Detect which cell encompasses the target text, then output its [x, y] center coordinate. 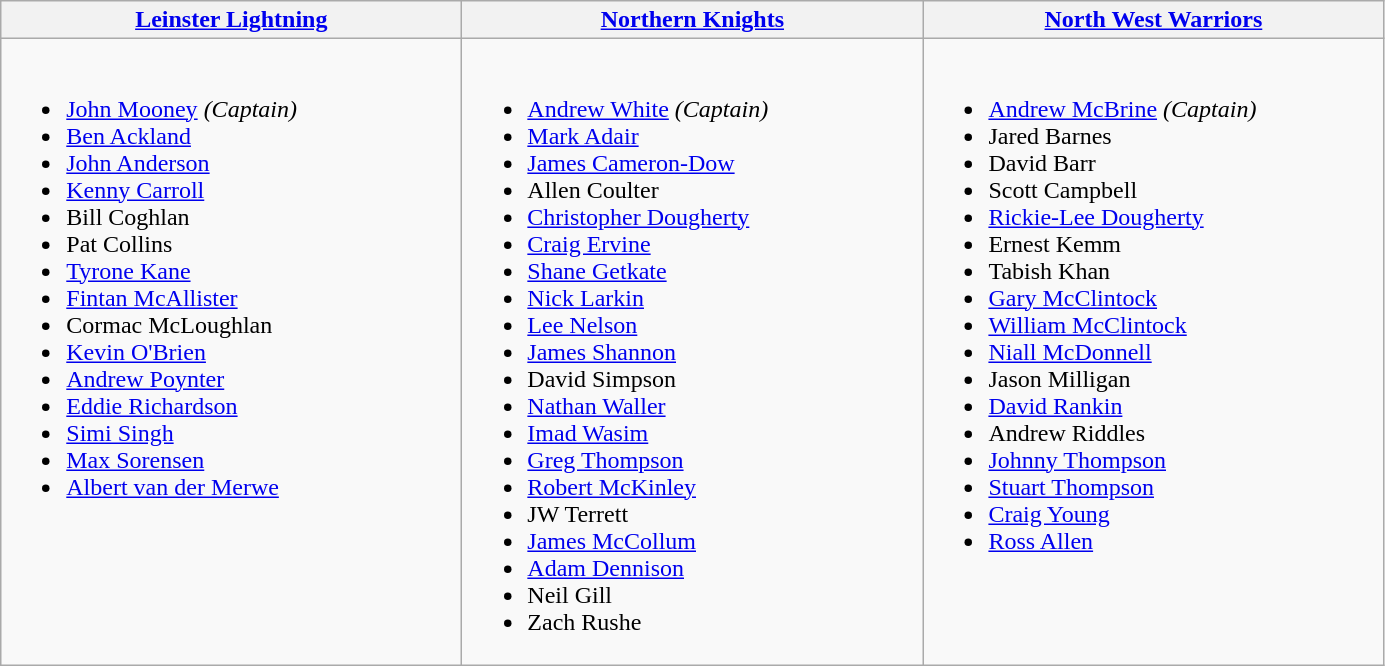
North West Warriors [1154, 20]
Northern Knights [692, 20]
Leinster Lightning [232, 20]
